Find where the given text appears and provide that cell's center as (x, y) coordinate. 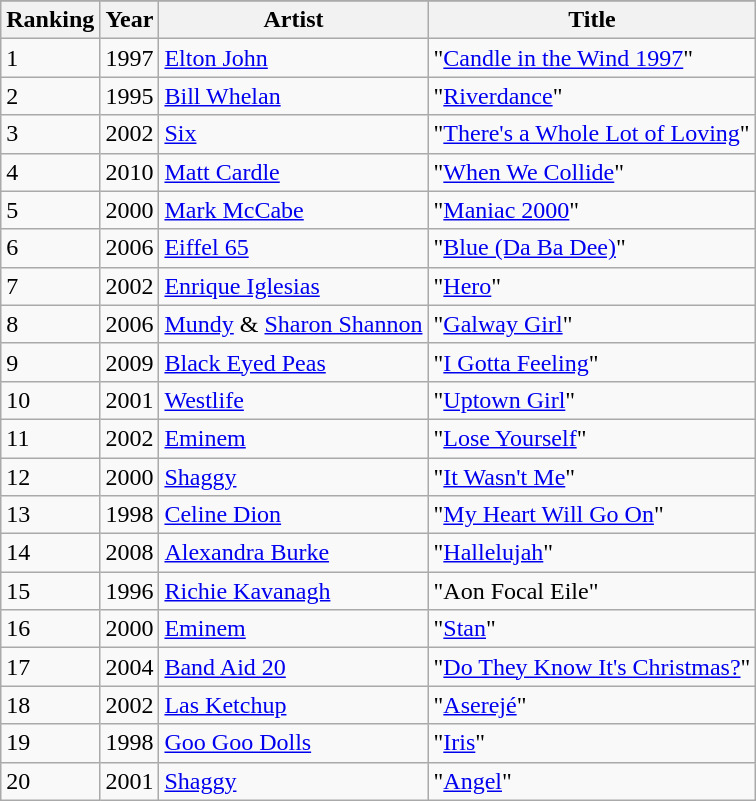
1 (50, 58)
16 (50, 629)
"Maniac 2000" (592, 210)
"When We Collide" (592, 172)
Mundy & Sharon Shannon (294, 324)
10 (50, 400)
"Galway Girl" (592, 324)
2009 (130, 362)
"It Wasn't Me" (592, 477)
8 (50, 324)
2010 (130, 172)
Artist (294, 20)
"Hero" (592, 286)
18 (50, 705)
Richie Kavanagh (294, 591)
"Lose Yourself" (592, 438)
Year (130, 20)
Bill Whelan (294, 96)
"There's a Whole Lot of Loving" (592, 134)
20 (50, 781)
Black Eyed Peas (294, 362)
2004 (130, 667)
"Blue (Da Ba Dee)" (592, 248)
3 (50, 134)
15 (50, 591)
19 (50, 743)
2 (50, 96)
"Riverdance" (592, 96)
17 (50, 667)
"Aon Focal Eile" (592, 591)
Alexandra Burke (294, 553)
"Aserejé" (592, 705)
Eiffel 65 (294, 248)
12 (50, 477)
"Hallelujah" (592, 553)
Title (592, 20)
5 (50, 210)
7 (50, 286)
Westlife (294, 400)
4 (50, 172)
"My Heart Will Go On" (592, 515)
9 (50, 362)
1997 (130, 58)
"Do They Know It's Christmas?" (592, 667)
13 (50, 515)
1995 (130, 96)
Celine Dion (294, 515)
Elton John (294, 58)
2008 (130, 553)
6 (50, 248)
"I Gotta Feeling" (592, 362)
Ranking (50, 20)
Mark McCabe (294, 210)
Band Aid 20 (294, 667)
Six (294, 134)
14 (50, 553)
"Iris" (592, 743)
"Stan" (592, 629)
"Uptown Girl" (592, 400)
Goo Goo Dolls (294, 743)
Enrique Iglesias (294, 286)
"Angel" (592, 781)
1996 (130, 591)
"Candle in the Wind 1997" (592, 58)
Matt Cardle (294, 172)
Las Ketchup (294, 705)
11 (50, 438)
